Capture the cell that displays the provided text and extract its [x, y] central coordinate. 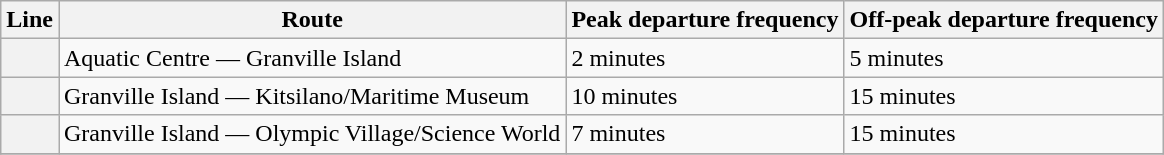
Off-peak departure frequency [1004, 20]
Route [312, 20]
Peak departure frequency [705, 20]
5 minutes [1004, 58]
10 minutes [705, 96]
7 minutes [705, 134]
Granville Island — Kitsilano/Maritime Museum [312, 96]
Granville Island — Olympic Village/Science World [312, 134]
Aquatic Centre — Granville Island [312, 58]
Line [30, 20]
2 minutes [705, 58]
